Search for the cell housing the specified text and yield its [X, Y] center coordinate. 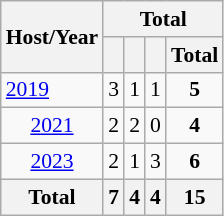
7 [114, 197]
2019 [52, 90]
0 [156, 126]
Host/Year [52, 36]
5 [194, 90]
6 [194, 162]
2023 [52, 162]
2021 [52, 126]
15 [194, 197]
